Determine the (X, Y) coordinate at the center of the cell enclosing the given text.  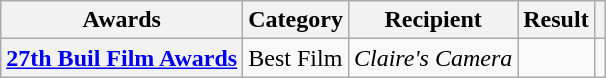
Claire's Camera (432, 58)
Result (556, 20)
Best Film (296, 58)
Category (296, 20)
Recipient (432, 20)
27th Buil Film Awards (122, 58)
Awards (122, 20)
